Find where the given text appears and provide that cell's center as [X, Y] coordinate. 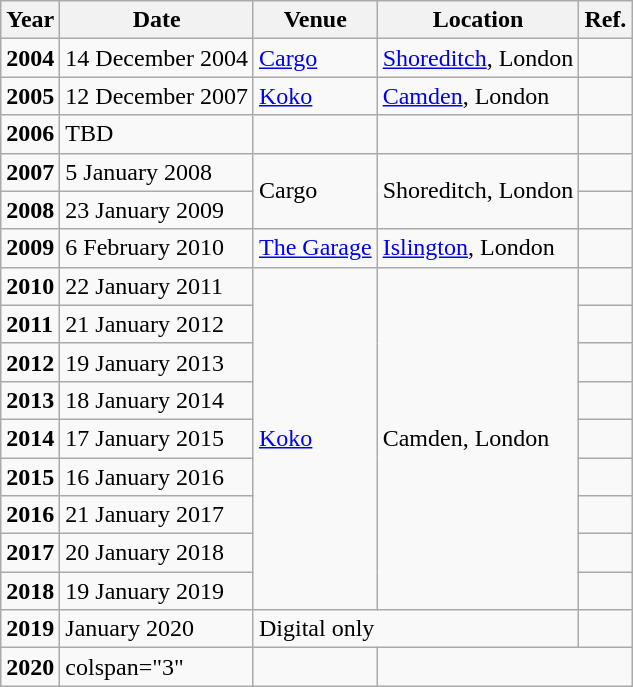
2011 [30, 324]
Venue [315, 20]
Date [157, 20]
21 January 2017 [157, 515]
2018 [30, 591]
22 January 2011 [157, 286]
Ref. [606, 20]
16 January 2016 [157, 477]
20 January 2018 [157, 553]
Location [478, 20]
17 January 2015 [157, 438]
2020 [30, 667]
14 December 2004 [157, 58]
2015 [30, 477]
2005 [30, 96]
2017 [30, 553]
2012 [30, 362]
2006 [30, 134]
21 January 2012 [157, 324]
23 January 2009 [157, 210]
2007 [30, 172]
2013 [30, 400]
Year [30, 20]
TBD [157, 134]
January 2020 [157, 629]
12 December 2007 [157, 96]
18 January 2014 [157, 400]
2019 [30, 629]
Islington, London [478, 248]
5 January 2008 [157, 172]
2004 [30, 58]
19 January 2019 [157, 591]
The Garage [315, 248]
6 February 2010 [157, 248]
colspan="3" [157, 667]
2010 [30, 286]
Digital only [416, 629]
2009 [30, 248]
2016 [30, 515]
2014 [30, 438]
2008 [30, 210]
19 January 2013 [157, 362]
